Return [X, Y] of the center of cell containing provided text 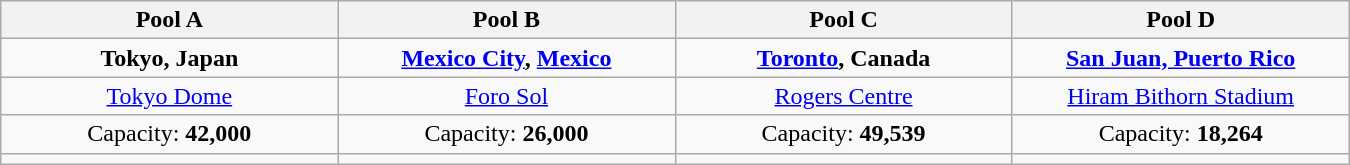
Foro Sol [506, 96]
Capacity: 42,000 [170, 134]
Rogers Centre [844, 96]
Pool C [844, 20]
Mexico City, Mexico [506, 58]
Capacity: 18,264 [1180, 134]
Toronto, Canada [844, 58]
Hiram Bithorn Stadium [1180, 96]
Pool D [1180, 20]
Capacity: 49,539 [844, 134]
Pool A [170, 20]
Tokyo, Japan [170, 58]
Pool B [506, 20]
Capacity: 26,000 [506, 134]
Tokyo Dome [170, 96]
San Juan, Puerto Rico [1180, 58]
